Return [x, y] of the center of cell containing provided text 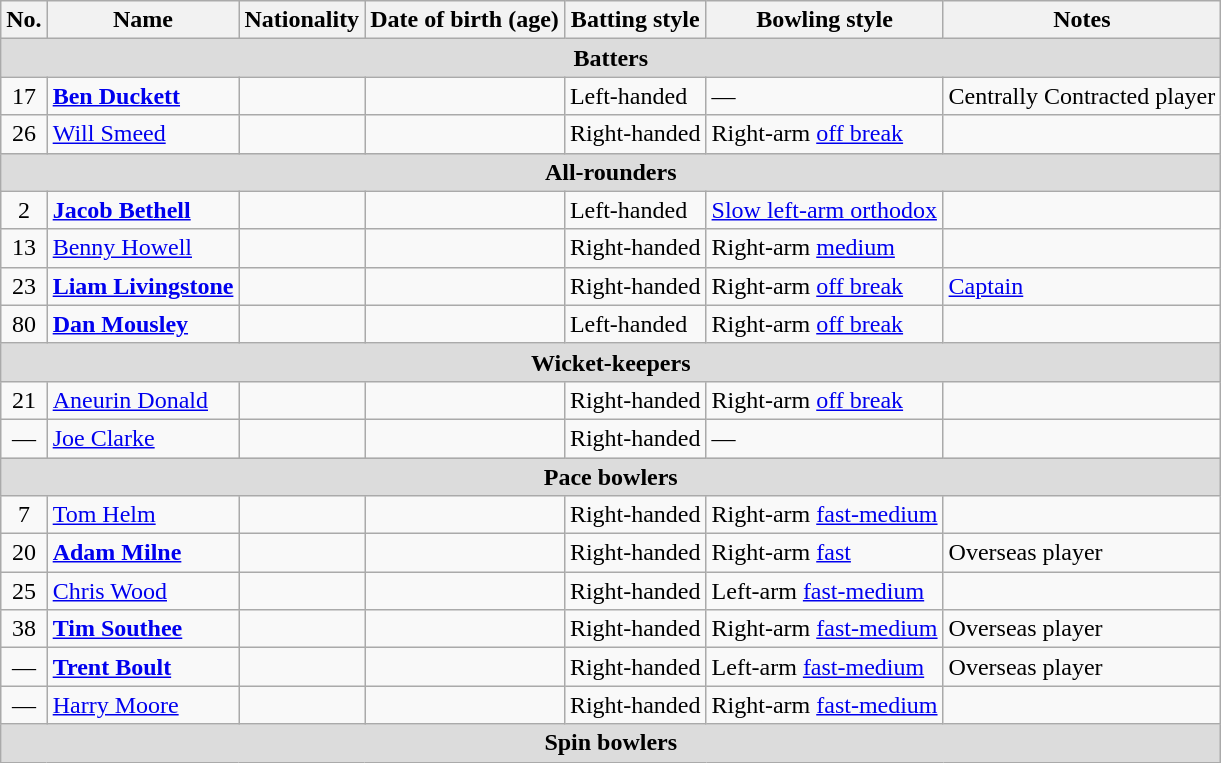
Chris Wood [143, 591]
38 [24, 629]
No. [24, 20]
Harry Moore [143, 705]
20 [24, 553]
Tim Southee [143, 629]
Batters [611, 58]
23 [24, 286]
13 [24, 248]
Benny Howell [143, 248]
Date of birth (age) [465, 20]
Centrally Contracted player [1082, 96]
Batting style [635, 20]
Bowling style [824, 20]
Nationality [302, 20]
Pace bowlers [611, 477]
All-rounders [611, 172]
Dan Mousley [143, 324]
Tom Helm [143, 515]
17 [24, 96]
Joe Clarke [143, 438]
Adam Milne [143, 553]
Name [143, 20]
Spin bowlers [611, 743]
Wicket-keepers [611, 362]
Trent Boult [143, 667]
Captain [1082, 286]
Right-arm fast [824, 553]
26 [24, 134]
Liam Livingstone [143, 286]
Jacob Bethell [143, 210]
Aneurin Donald [143, 400]
2 [24, 210]
21 [24, 400]
7 [24, 515]
Ben Duckett [143, 96]
Will Smeed [143, 134]
80 [24, 324]
Right-arm medium [824, 248]
Slow left-arm orthodox [824, 210]
25 [24, 591]
Notes [1082, 20]
